From the cell containing the given text, extract its center point as (x, y) coordinate. 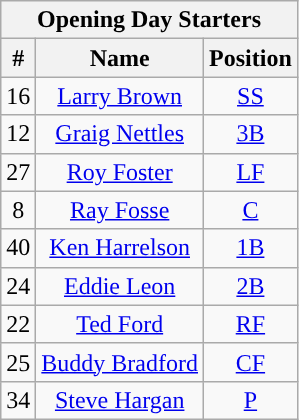
Name (120, 58)
8 (18, 210)
Graig Nettles (120, 134)
34 (18, 400)
Position (251, 58)
# (18, 58)
40 (18, 248)
12 (18, 134)
Buddy Bradford (120, 362)
Ted Ford (120, 324)
16 (18, 96)
2B (251, 286)
Larry Brown (120, 96)
22 (18, 324)
P (251, 400)
24 (18, 286)
25 (18, 362)
Ray Fosse (120, 210)
1B (251, 248)
Ken Harrelson (120, 248)
SS (251, 96)
RF (251, 324)
C (251, 210)
LF (251, 172)
27 (18, 172)
Steve Hargan (120, 400)
Eddie Leon (120, 286)
3B (251, 134)
Roy Foster (120, 172)
Opening Day Starters (150, 20)
CF (251, 362)
